For the text-containing cell, return its midpoint in (X, Y) coordinate format. 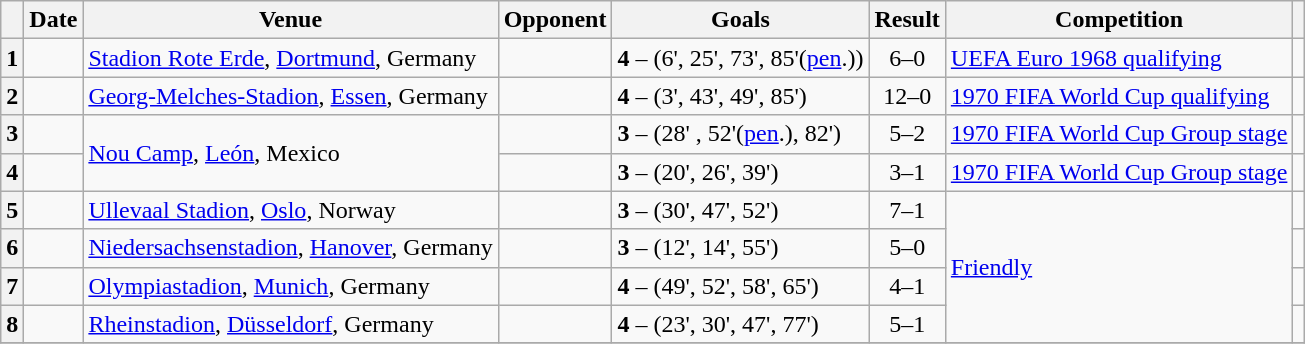
1970 FIFA World Cup qualifying (1119, 96)
Opponent (555, 20)
7–1 (907, 210)
3 – (28' , 52'(pen.), 82') (740, 134)
1 (12, 58)
Ullevaal Stadion, Oslo, Norway (290, 210)
Competition (1119, 20)
6–0 (907, 58)
Venue (290, 20)
4–1 (907, 286)
Result (907, 20)
UEFA Euro 1968 qualifying (1119, 58)
5–1 (907, 324)
3 (12, 134)
2 (12, 96)
Niedersachsenstadion, Hanover, Germany (290, 248)
3 – (30', 47', 52') (740, 210)
4 (12, 172)
4 – (23', 30', 47', 77') (740, 324)
Friendly (1119, 267)
Georg-Melches-Stadion, Essen, Germany (290, 96)
3 – (20', 26', 39') (740, 172)
7 (12, 286)
5 (12, 210)
4 – (3', 43', 49', 85') (740, 96)
4 – (49', 52', 58', 65') (740, 286)
Goals (740, 20)
3–1 (907, 172)
Stadion Rote Erde, Dortmund, Germany (290, 58)
Date (54, 20)
Nou Camp, León, Mexico (290, 153)
8 (12, 324)
6 (12, 248)
5–0 (907, 248)
3 – (12', 14', 55') (740, 248)
4 – (6', 25', 73', 85'(pen.)) (740, 58)
12–0 (907, 96)
Olympiastadion, Munich, Germany (290, 286)
Rheinstadion, Düsseldorf, Germany (290, 324)
5–2 (907, 134)
